Pinpoint the cell where the given text exists, returning its [X, Y] midpoint coordinate. 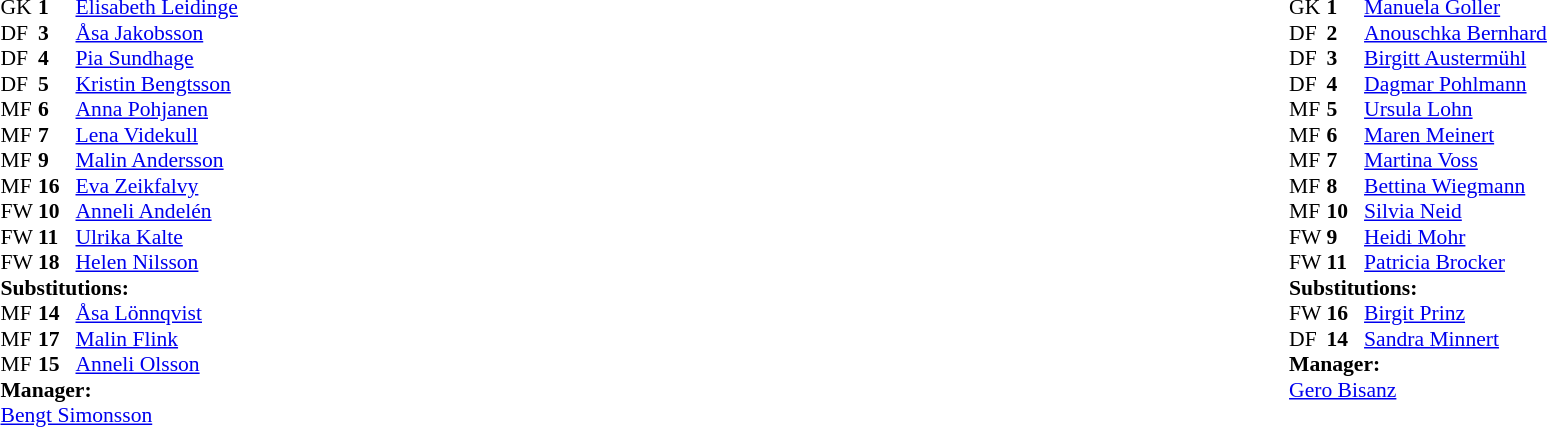
15 [57, 365]
Åsa Lönnqvist [157, 313]
Patricia Brocker [1456, 263]
Pia Sundhage [157, 59]
Anouschka Bernhard [1456, 33]
Gero Bisanz [1418, 390]
Åsa Jakobsson [157, 33]
Kristin Bengtsson [157, 84]
Ursula Lohn [1456, 109]
Dagmar Pohlmann [1456, 84]
Malin Flink [157, 339]
Anna Pohjanen [157, 109]
Anneli Olsson [157, 365]
Lena Videkull [157, 135]
Heidi Mohr [1456, 237]
Martina Voss [1456, 161]
Birgit Prinz [1456, 313]
Maren Meinert [1456, 135]
Eva Zeikfalvy [157, 186]
Ulrika Kalte [157, 237]
Birgitt Austermühl [1456, 59]
8 [1346, 186]
18 [57, 263]
2 [1346, 33]
Helen Nilsson [157, 263]
Sandra Minnert [1456, 339]
17 [57, 339]
Silvia Neid [1456, 211]
Bettina Wiegmann [1456, 186]
Malin Andersson [157, 161]
Anneli Andelén [157, 211]
